Locate the cell with the specified text and output its (x, y) center coordinate. 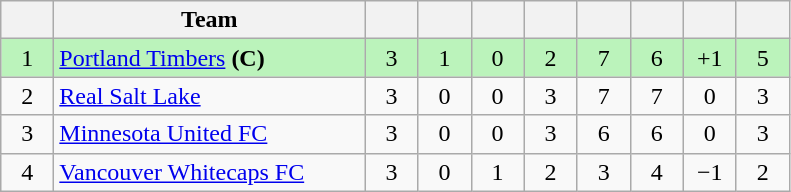
Vancouver Whitecaps FC (210, 172)
Team (210, 20)
Portland Timbers (C) (210, 58)
5 (762, 58)
Real Salt Lake (210, 96)
−1 (710, 172)
Minnesota United FC (210, 134)
+1 (710, 58)
